Locate the cell with the specified text and output its (x, y) center coordinate. 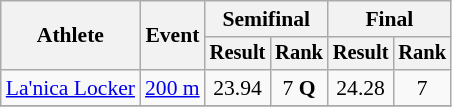
Semifinal (266, 19)
Event (172, 36)
200 m (172, 88)
Athlete (70, 36)
24.28 (361, 88)
7 Q (299, 88)
Final (390, 19)
7 (422, 88)
La'nica Locker (70, 88)
23.94 (238, 88)
